For the text-containing cell, return its midpoint in (x, y) coordinate format. 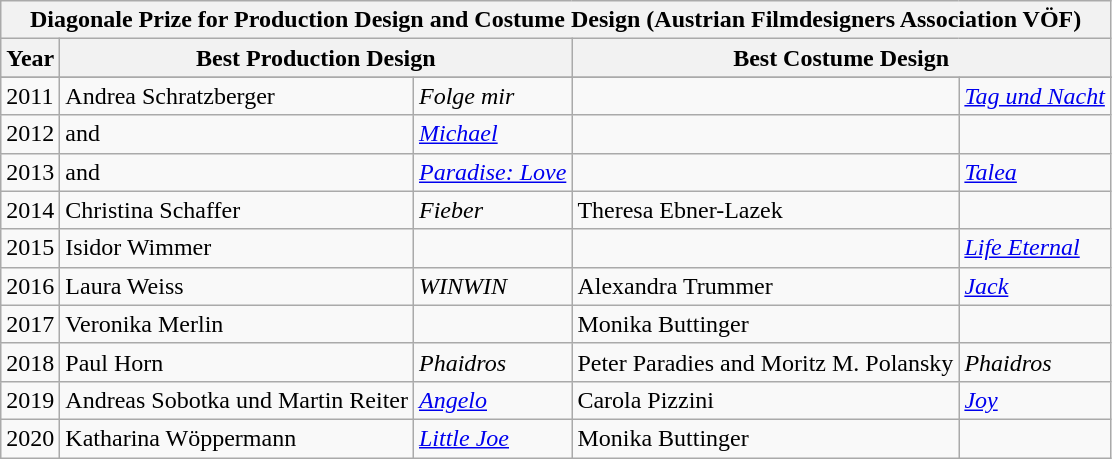
Talea (1035, 172)
Andreas Sobotka und Martin Reiter (237, 400)
2014 (30, 210)
2019 (30, 400)
Year (30, 58)
Tag und Nacht (1035, 96)
Isidor Wimmer (237, 248)
Jack (1035, 286)
2018 (30, 362)
Peter Paradies and Moritz M. Polansky (766, 362)
Diagonale Prize for Production Design and Costume Design (Austrian Filmdesigners Association VÖF) (556, 20)
Carola Pizzini (766, 400)
Andrea Schratzberger (237, 96)
2011 (30, 96)
Paradise: Love (492, 172)
Life Eternal (1035, 248)
Paul Horn (237, 362)
WINWIN (492, 286)
2013 (30, 172)
Best Production Design (316, 58)
Joy (1035, 400)
Michael (492, 134)
Katharina Wöppermann (237, 438)
Little Joe (492, 438)
2016 (30, 286)
Christina Schaffer (237, 210)
Laura Weiss (237, 286)
2020 (30, 438)
2012 (30, 134)
Folge mir (492, 96)
Veronika Merlin (237, 324)
2017 (30, 324)
Alexandra Trummer (766, 286)
Fieber (492, 210)
Theresa Ebner-Lazek (766, 210)
Angelo (492, 400)
Best Costume Design (842, 58)
2015 (30, 248)
